Output the (X, Y) coordinate of the center of the cell containing the given text.  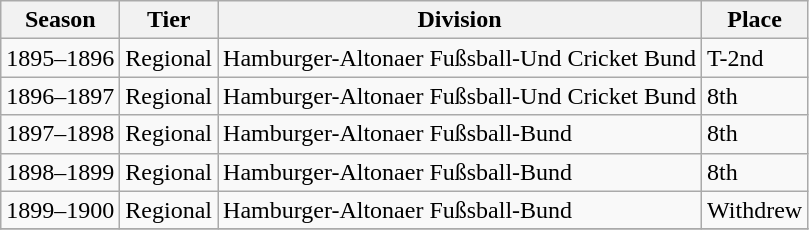
1898–1899 (60, 172)
Season (60, 20)
1899–1900 (60, 210)
1895–1896 (60, 58)
Division (460, 20)
Withdrew (755, 210)
Tier (169, 20)
1897–1898 (60, 134)
1896–1897 (60, 96)
T-2nd (755, 58)
Place (755, 20)
